From the cell containing the given text, extract its center point as (X, Y) coordinate. 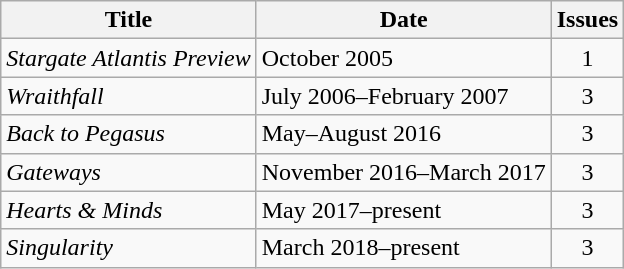
Hearts & Minds (128, 210)
May–August 2016 (404, 134)
Title (128, 20)
July 2006–February 2007 (404, 96)
Wraithfall (128, 96)
March 2018–present (404, 248)
Date (404, 20)
November 2016–March 2017 (404, 172)
Back to Pegasus (128, 134)
1 (587, 58)
October 2005 (404, 58)
Gateways (128, 172)
Stargate Atlantis Preview (128, 58)
Singularity (128, 248)
May 2017–present (404, 210)
Issues (587, 20)
